Capture the cell that displays the provided text and extract its (X, Y) central coordinate. 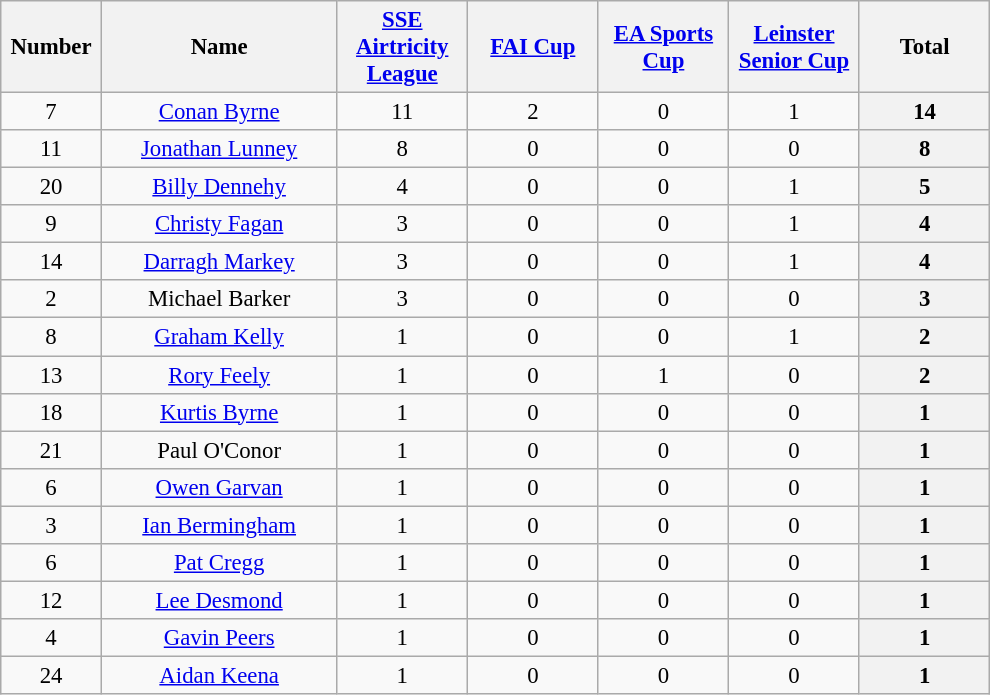
Ian Bermingham (219, 525)
Leinster Senior Cup (794, 47)
7 (52, 112)
Pat Cregg (219, 563)
Rory Feely (219, 375)
18 (52, 412)
Darragh Markey (219, 262)
Name (219, 47)
5 (924, 187)
21 (52, 450)
12 (52, 600)
SSE Airtricity League (402, 47)
Graham Kelly (219, 337)
Owen Garvan (219, 487)
Lee Desmond (219, 600)
Gavin Peers (219, 638)
Conan Byrne (219, 112)
Paul O'Conor (219, 450)
13 (52, 375)
20 (52, 187)
Aidan Keena (219, 675)
EA Sports Cup (664, 47)
Billy Dennehy (219, 187)
Michael Barker (219, 299)
Jonathan Lunney (219, 149)
Christy Fagan (219, 224)
Number (52, 47)
9 (52, 224)
FAI Cup (534, 47)
Kurtis Byrne (219, 412)
Total (924, 47)
24 (52, 675)
